For the text-containing cell, return its midpoint in [x, y] coordinate format. 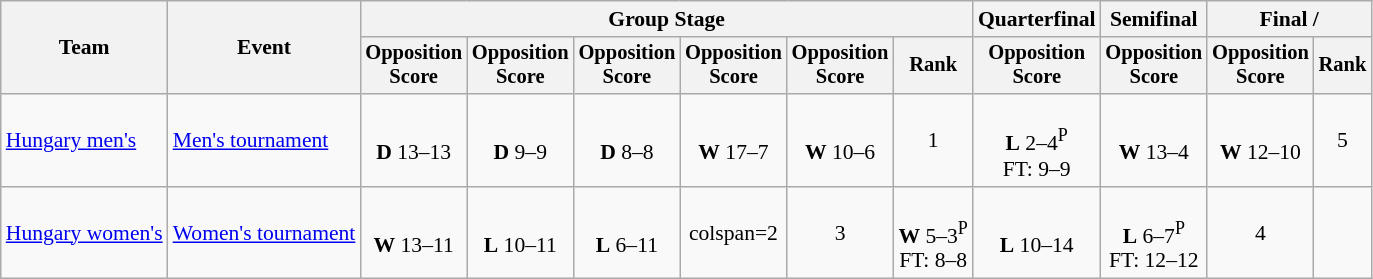
W 12–10 [1260, 140]
L 6–11 [628, 233]
L 10–14 [1037, 233]
Final / [1289, 19]
Event [264, 48]
D 8–8 [628, 140]
Men's tournament [264, 140]
Group Stage [666, 19]
colspan=2 [734, 233]
3 [840, 233]
D 9–9 [520, 140]
Semifinal [1154, 19]
Women's tournament [264, 233]
D 13–13 [414, 140]
L 6–7PFT: 12–12 [1154, 233]
4 [1260, 233]
Hungary men's [84, 140]
W 17–7 [734, 140]
W 13–11 [414, 233]
W 13–4 [1154, 140]
Hungary women's [84, 233]
W 5–3PFT: 8–8 [933, 233]
Quarterfinal [1037, 19]
5 [1343, 140]
L 2–4PFT: 9–9 [1037, 140]
1 [933, 140]
Team [84, 48]
L 10–11 [520, 233]
W 10–6 [840, 140]
